Return the [X, Y] coordinate for the center point of the cell that contains the specified text.  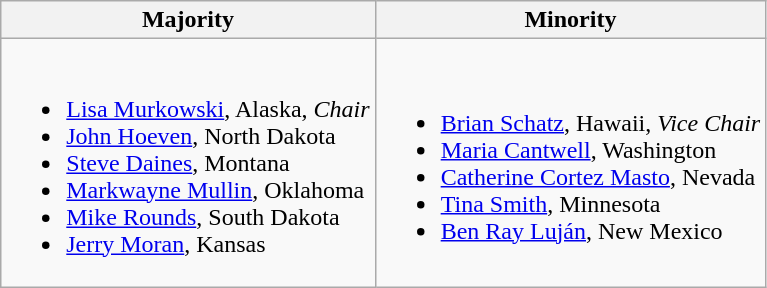
Lisa Murkowski, Alaska, ChairJohn Hoeven, North DakotaSteve Daines, MontanaMarkwayne Mullin, OklahomaMike Rounds, South DakotaJerry Moran, Kansas [188, 163]
Minority [570, 20]
Brian Schatz, Hawaii, Vice ChairMaria Cantwell, WashingtonCatherine Cortez Masto, NevadaTina Smith, MinnesotaBen Ray Luján, New Mexico [570, 163]
Majority [188, 20]
